Scan for the cell matching the given text and deliver its (x, y) coordinate at center. 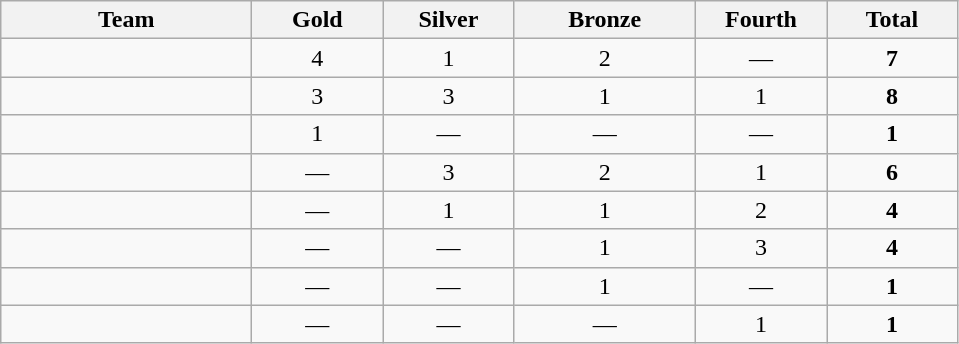
Fourth (760, 20)
Team (126, 20)
6 (892, 172)
Silver (448, 20)
7 (892, 58)
Gold (318, 20)
Total (892, 20)
8 (892, 96)
Bronze (605, 20)
